Return [x, y] of the center of cell containing provided text 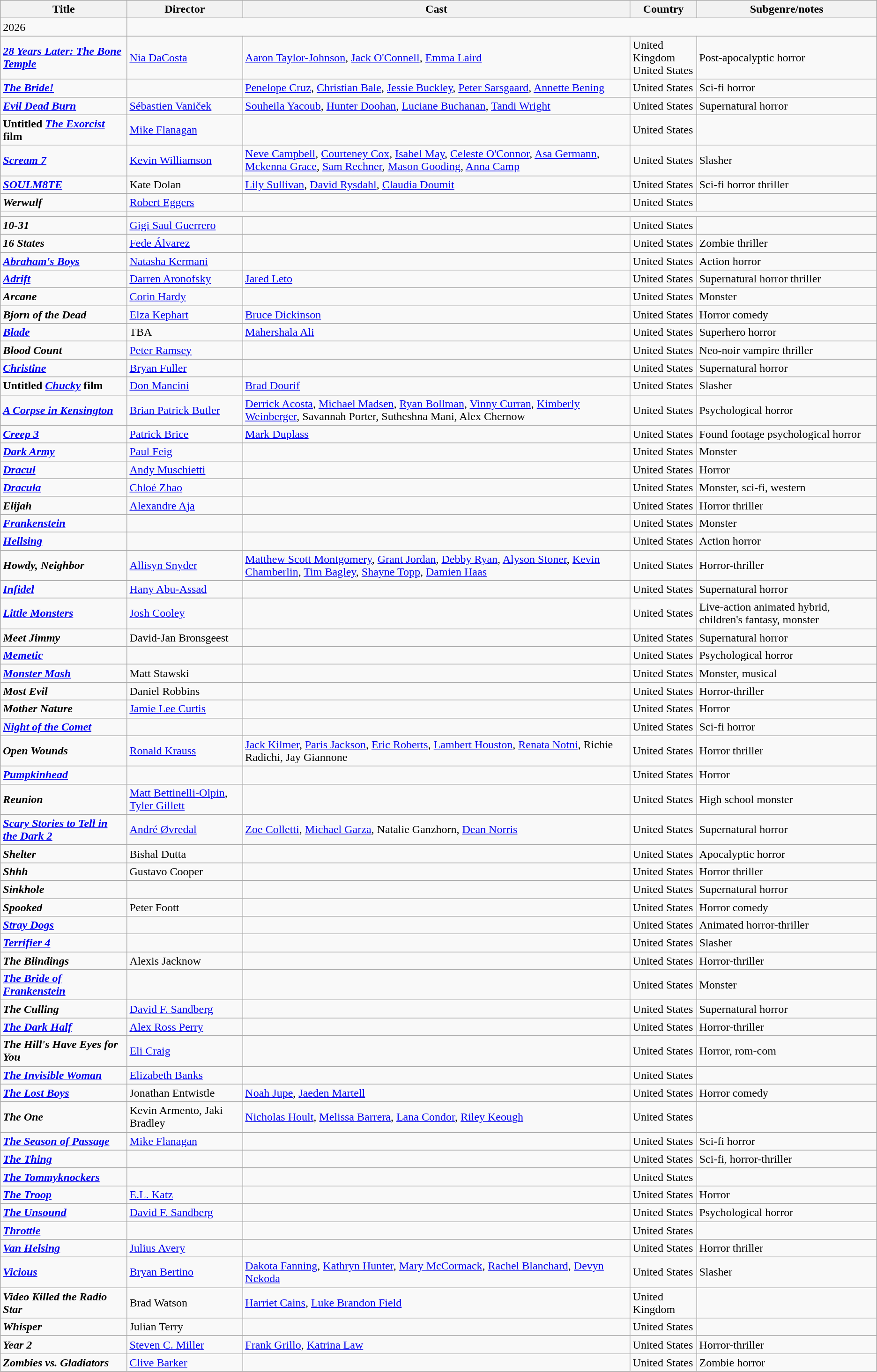
Noah Jupe, Jaeden Martell [437, 1093]
Aaron Taylor-Johnson, Jack O'Connell, Emma Laird [437, 58]
Bryan Fuller [185, 368]
Steven C. Miller [185, 1345]
Neo-noir vampire thriller [787, 350]
David-Jan Bronsgeest [185, 638]
The Hill's Have Eyes for You [64, 1051]
Ronald Krauss [185, 751]
Elizabeth Banks [185, 1075]
Daniel Robbins [185, 691]
Blade [64, 332]
Hellsing [64, 541]
Elijah [64, 505]
Terrifier 4 [64, 943]
SOULM8TE [64, 184]
Robert Eggers [185, 202]
Sci-fi, horror-thriller [787, 1159]
Matthew Scott Montgomery, Grant Jordan, Debby Ryan, Alyson Stoner, Kevin Chamberlin, Tim Bagley, Shayne Topp, Damien Haas [437, 565]
Video Killed the Radio Star [64, 1303]
André Øvredal [185, 830]
A Corpse in Kensington [64, 410]
Untitled Chucky film [64, 386]
The Tommyknockers [64, 1177]
Eli Craig [185, 1051]
Julian Terry [185, 1327]
Gustavo Cooper [185, 871]
Natasha Kermani [185, 261]
Jared Leto [437, 279]
Alexis Jacknow [185, 961]
Dakota Fanning, Kathryn Hunter, Mary McCormack, Rachel Blanchard, Devyn Nekoda [437, 1273]
TBA [185, 332]
Abraham's Boys [64, 261]
Elza Kephart [185, 315]
Fede Álvarez [185, 243]
Patrick Brice [185, 434]
Werwulf [64, 202]
The Bride! [64, 88]
Stray Dogs [64, 925]
Christine [64, 368]
Country [663, 9]
Jonathan Entwistle [185, 1093]
Horror, rom-com [787, 1051]
Vicious [64, 1273]
Zoe Colletti, Michael Garza, Natalie Ganzhorn, Dean Norris [437, 830]
Dracul [64, 470]
Untitled The Exorcist film [64, 130]
Brian Patrick Butler [185, 410]
Lily Sullivan, David Rysdahl, Claudia Doumit [437, 184]
The Invisible Woman [64, 1075]
Josh Cooley [185, 613]
High school monster [787, 799]
Paul Feig [185, 452]
Nicholas Hoult, Melissa Barrera, Lana Condor, Riley Keough [437, 1117]
The Blindings [64, 961]
Blood Count [64, 350]
Mahershala Ali [437, 332]
Monster, musical [787, 673]
Jack Kilmer, Paris Jackson, Eric Roberts, Lambert Houston, Renata Notni, Richie Radichi, Jay Giannone [437, 751]
Harriet Cains, Luke Brandon Field [437, 1303]
Bryan Bertino [185, 1273]
Sinkhole [64, 889]
Arcane [64, 297]
Night of the Comet [64, 727]
The Lost Boys [64, 1093]
Julius Avery [185, 1248]
Director [185, 9]
The Unsound [64, 1212]
Memetic [64, 656]
Subgenre/notes [787, 9]
Penelope Cruz, Christian Bale, Jessie Buckley, Peter Sarsgaard, Annette Bening [437, 88]
Title [64, 9]
Reunion [64, 799]
Peter Foott [185, 907]
Shelter [64, 854]
Sébastien Vaniček [185, 106]
Don Mancini [185, 386]
Scream 7 [64, 160]
Spooked [64, 907]
Creep 3 [64, 434]
The Culling [64, 1009]
Alexandre Aja [185, 505]
Darren Aronofsky [185, 279]
2026 [64, 27]
Post-apocalyptic horror [787, 58]
Chloé Zhao [185, 487]
Alex Ross Perry [185, 1027]
Mark Duplass [437, 434]
Evil Dead Burn [64, 106]
Infidel [64, 590]
Bruce Dickinson [437, 315]
Open Wounds [64, 751]
Derrick Acosta, Michael Madsen, Ryan Bollman, Vinny Curran, Kimberly Weinberger, Savannah Porter, Sutheshna Mani, Alex Chernow [437, 410]
Souheila Yacoub, Hunter Doohan, Luciane Buchanan, Tandi Wright [437, 106]
The Bride of Frankenstein [64, 985]
Kevin Williamson [185, 160]
Year 2 [64, 1345]
Dracula [64, 487]
Whisper [64, 1327]
Dark Army [64, 452]
Neve Campbell, Courteney Cox, Isabel May, Celeste O'Connor, Asa Germann, Mckenna Grace, Sam Rechner, Mason Gooding, Anna Camp [437, 160]
Corin Hardy [185, 297]
The Troop [64, 1195]
E.L. Katz [185, 1195]
Allisyn Snyder [185, 565]
The Season of Passage [64, 1141]
Matt Bettinelli-Olpin, Tyler Gillett [185, 799]
Meet Jimmy [64, 638]
Nia DaCosta [185, 58]
Animated horror-thriller [787, 925]
Shhh [64, 871]
Brad Dourif [437, 386]
Scary Stories to Tell in the Dark 2 [64, 830]
Bishal Dutta [185, 854]
Superhero horror [787, 332]
Throttle [64, 1230]
Sci-fi horror thriller [787, 184]
Hany Abu-Assad [185, 590]
Monster Mash [64, 673]
The Dark Half [64, 1027]
Most Evil [64, 691]
Zombie horror [787, 1363]
Kevin Armento, Jaki Bradley [185, 1117]
Live-action animated hybrid, children's fantasy, monster [787, 613]
United Kingdom [663, 1303]
Matt Stawski [185, 673]
Frankenstein [64, 523]
16 States [64, 243]
Adrift [64, 279]
The One [64, 1117]
Pumpkinhead [64, 775]
Little Monsters [64, 613]
Jamie Lee Curtis [185, 709]
Van Helsing [64, 1248]
Frank Grillo, Katrina Law [437, 1345]
Supernatural horror thriller [787, 279]
Apocalyptic horror [787, 854]
10-31 [64, 225]
Howdy, Neighbor [64, 565]
28 Years Later: The Bone Temple [64, 58]
Clive Barker [185, 1363]
Found footage psychological horror [787, 434]
Mother Nature [64, 709]
Zombies vs. Gladiators [64, 1363]
Zombie thriller [787, 243]
Kate Dolan [185, 184]
Andy Muschietti [185, 470]
Cast [437, 9]
Monster, sci-fi, western [787, 487]
United KingdomUnited States [663, 58]
Brad Watson [185, 1303]
The Thing [64, 1159]
Bjorn of the Dead [64, 315]
Gigi Saul Guerrero [185, 225]
Peter Ramsey [185, 350]
